Scan for the cell matching the given text and deliver its [X, Y] coordinate at center. 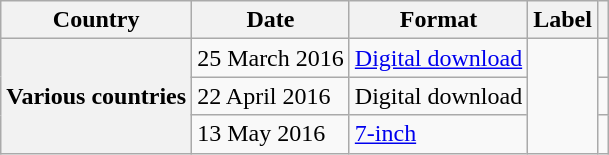
Various countries [96, 96]
13 May 2016 [271, 134]
Date [271, 20]
25 March 2016 [271, 58]
Label [563, 20]
22 April 2016 [271, 96]
Format [438, 20]
Country [96, 20]
7-inch [438, 134]
